Return the [x, y] coordinate for the center point of the cell that contains the specified text.  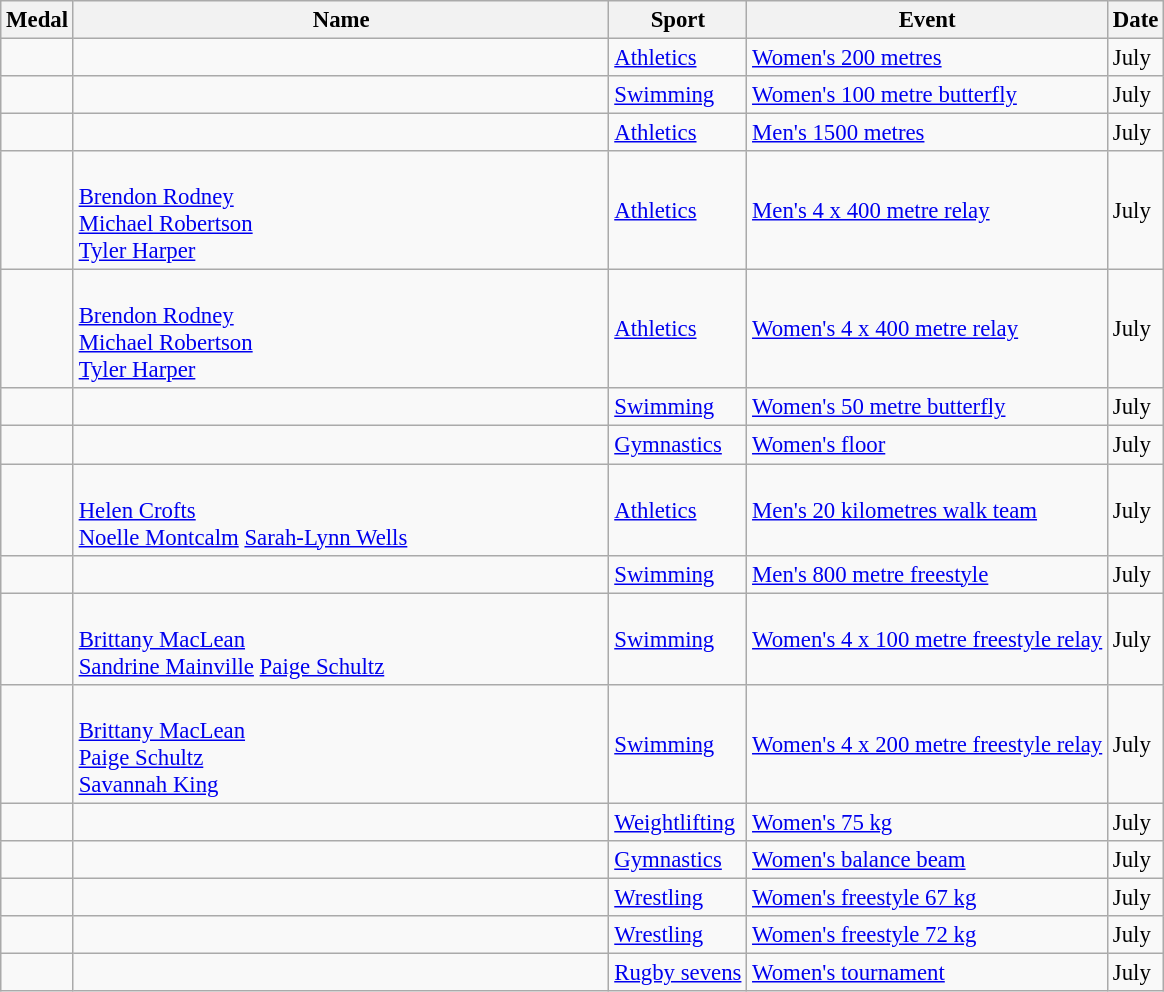
Men's 4 x 400 metre relay [928, 210]
Women's floor [928, 445]
Women's tournament [928, 972]
Women's 4 x 400 metre relay [928, 330]
Women's 4 x 100 metre freestyle relay [928, 639]
Brittany MacLean Paige Schultz Savannah King [341, 744]
Brittany MacLean Sandrine Mainville Paige Schultz [341, 639]
Rugby sevens [678, 972]
Women's 100 metre butterfly [928, 95]
Women's 4 x 200 metre freestyle relay [928, 744]
Men's 1500 metres [928, 133]
Sport [678, 20]
Men's 20 kilometres walk team [928, 510]
Medal [38, 20]
Women's 50 metre butterfly [928, 407]
Date [1136, 20]
Women's balance beam [928, 860]
Weightlifting [678, 822]
Helen Crofts Noelle Montcalm Sarah-Lynn Wells [341, 510]
Event [928, 20]
Women's freestyle 67 kg [928, 897]
Women's 200 metres [928, 58]
Name [341, 20]
Women's 75 kg [928, 822]
Women's freestyle 72 kg [928, 935]
Men's 800 metre freestyle [928, 574]
